Return (X, Y) of the center of cell containing provided text 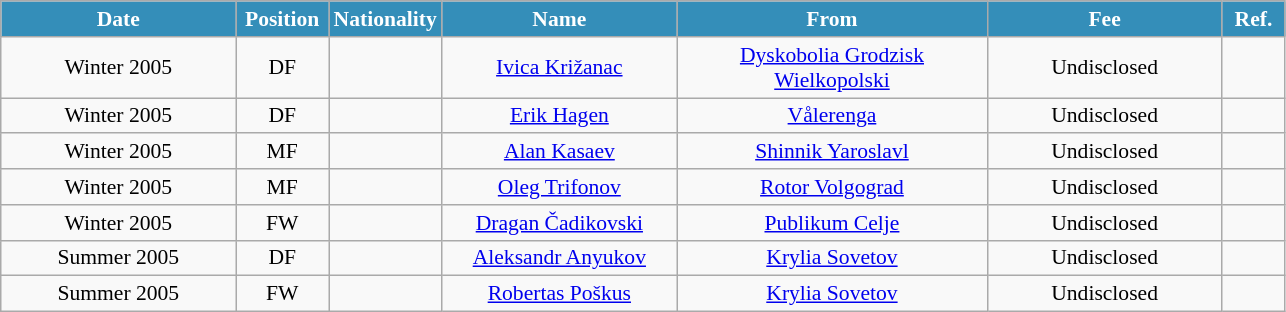
Publikum Celje (832, 223)
Position (282, 19)
Ref. (1254, 19)
Oleg Trifonov (560, 187)
Erik Hagen (560, 116)
From (832, 19)
Date (118, 19)
Fee (1104, 19)
Dragan Čadikovski (560, 223)
Ivica Križanac (560, 68)
Alan Kasaev (560, 152)
Aleksandr Anyukov (560, 258)
Nationality (384, 19)
Rotor Volgograd (832, 187)
Dyskobolia Grodzisk Wielkopolski (832, 68)
Name (560, 19)
Robertas Poškus (560, 294)
Shinnik Yaroslavl (832, 152)
Vålerenga (832, 116)
